Pinpoint the cell where the given text exists, returning its [x, y] midpoint coordinate. 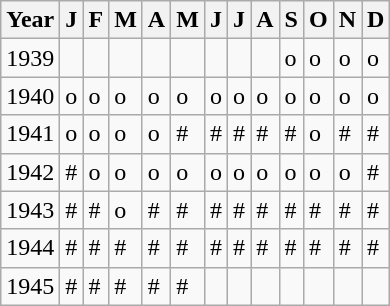
F [96, 20]
N [347, 20]
Year [30, 20]
1945 [30, 286]
D [376, 20]
1944 [30, 248]
O [318, 20]
1940 [30, 96]
1939 [30, 58]
1942 [30, 172]
S [291, 20]
1941 [30, 134]
1943 [30, 210]
